For the text-containing cell, return its midpoint in (x, y) coordinate format. 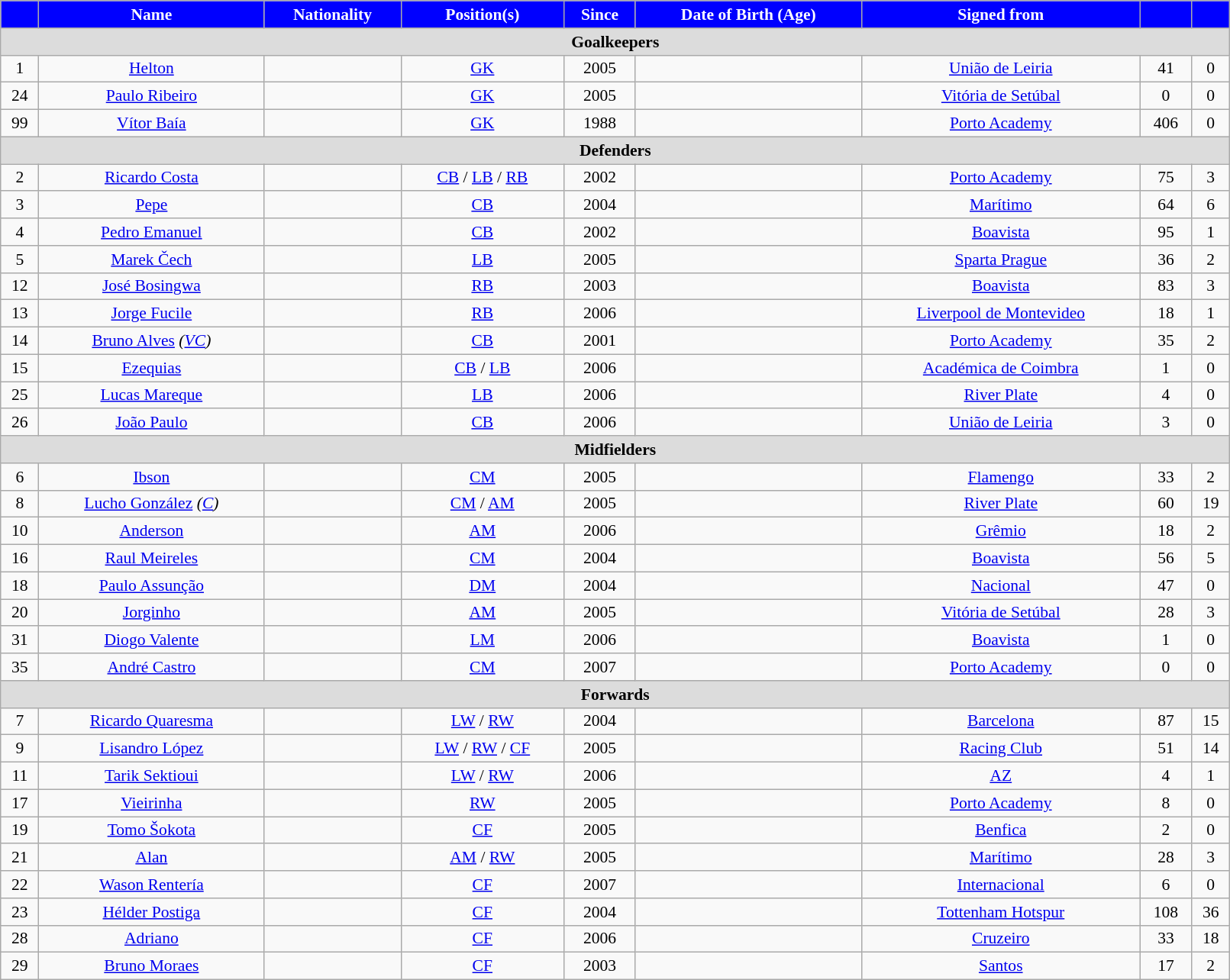
Benfica (1000, 830)
47 (1165, 585)
22 (20, 885)
Diogo Valente (151, 640)
Wason Rentería (151, 885)
Position(s) (483, 15)
Nacional (1000, 585)
Date of Birth (Age) (748, 15)
21 (20, 858)
Lisandro López (151, 749)
Racing Club (1000, 749)
Hélder Postiga (151, 912)
406 (1165, 124)
Pedro Emanuel (151, 232)
Jorge Fucile (151, 314)
RW (483, 803)
Goalkeepers (615, 42)
Ibson (151, 477)
Barcelona (1000, 721)
56 (1165, 559)
Tarik Sektioui (151, 776)
Raul Meireles (151, 559)
Helton (151, 69)
99 (20, 124)
Vieirinha (151, 803)
Sparta Prague (1000, 260)
Jorginho (151, 613)
11 (20, 776)
Tomo Šokota (151, 830)
7 (20, 721)
24 (20, 96)
Ricardo Costa (151, 178)
51 (1165, 749)
75 (1165, 178)
Signed from (1000, 15)
Grêmio (1000, 531)
Flamengo (1000, 477)
23 (20, 912)
29 (20, 966)
Forwards (615, 695)
José Bosingwa (151, 286)
64 (1165, 205)
LW / RW / CF (483, 749)
Tottenham Hotspur (1000, 912)
Lucho González (C) (151, 504)
Pepe (151, 205)
10 (20, 531)
Bruno Alves (VC) (151, 341)
Bruno Moraes (151, 966)
87 (1165, 721)
Defenders (615, 150)
20 (20, 613)
9 (20, 749)
João Paulo (151, 423)
Lucas Mareque (151, 395)
108 (1165, 912)
Cruzeiro (1000, 939)
AM / RW (483, 858)
Since (600, 15)
LM (483, 640)
Académica de Coimbra (1000, 368)
Name (151, 15)
CM / AM (483, 504)
Marek Čech (151, 260)
16 (20, 559)
CB / LB / RB (483, 178)
André Castro (151, 667)
Vítor Baía (151, 124)
CB / LB (483, 368)
1988 (600, 124)
Paulo Assunção (151, 585)
Internacional (1000, 885)
Ezequias (151, 368)
Liverpool de Montevideo (1000, 314)
2001 (600, 341)
12 (20, 286)
Paulo Ribeiro (151, 96)
95 (1165, 232)
31 (20, 640)
Midfielders (615, 450)
25 (20, 395)
DM (483, 585)
13 (20, 314)
Adriano (151, 939)
Nationality (333, 15)
83 (1165, 286)
AZ (1000, 776)
Ricardo Quaresma (151, 721)
60 (1165, 504)
41 (1165, 69)
Anderson (151, 531)
26 (20, 423)
Alan (151, 858)
Santos (1000, 966)
